From the cell containing the given text, extract its center point as (X, Y) coordinate. 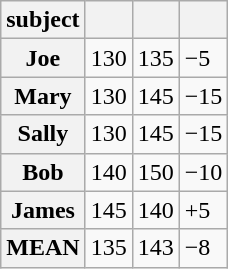
Joe (43, 58)
Bob (43, 172)
−8 (204, 248)
−10 (204, 172)
150 (156, 172)
+5 (204, 210)
James (43, 210)
MEAN (43, 248)
subject (43, 20)
Mary (43, 96)
143 (156, 248)
−5 (204, 58)
Sally (43, 134)
